Pinpoint the cell where the given text exists, returning its [x, y] midpoint coordinate. 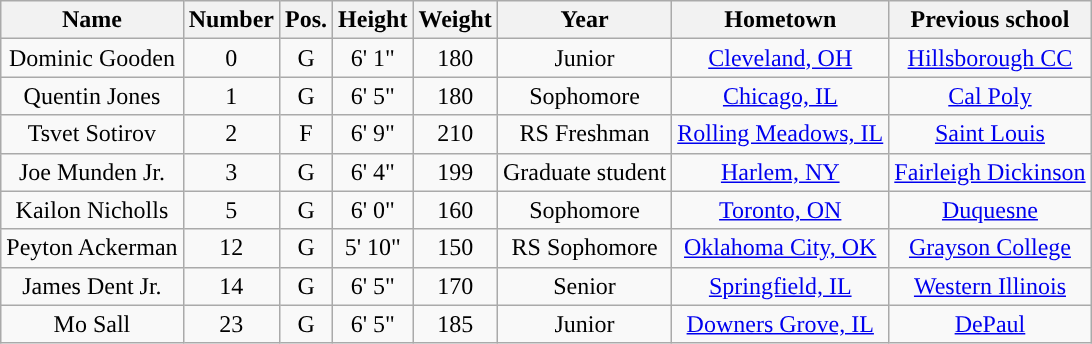
Pos. [306, 20]
3 [231, 172]
Weight [455, 20]
150 [455, 248]
Height [373, 20]
Toronto, ON [780, 210]
Quentin Jones [92, 96]
5' 10" [373, 248]
F [306, 134]
6' 4" [373, 172]
Graduate student [584, 172]
Duquesne [990, 210]
Dominic Gooden [92, 58]
Year [584, 20]
1 [231, 96]
6' 9" [373, 134]
Grayson College [990, 248]
Fairleigh Dickinson [990, 172]
RS Sophomore [584, 248]
Name [92, 20]
5 [231, 210]
Kailon Nicholls [92, 210]
Joe Munden Jr. [92, 172]
23 [231, 324]
DePaul [990, 324]
Peyton Ackerman [92, 248]
6' 1" [373, 58]
Cleveland, OH [780, 58]
Rolling Meadows, IL [780, 134]
Chicago, IL [780, 96]
Cal Poly [990, 96]
Downers Grove, IL [780, 324]
14 [231, 286]
Mo Sall [92, 324]
James Dent Jr. [92, 286]
Hometown [780, 20]
185 [455, 324]
Western Illinois [990, 286]
Oklahoma City, OK [780, 248]
Harlem, NY [780, 172]
170 [455, 286]
199 [455, 172]
210 [455, 134]
6' 0" [373, 210]
Tsvet Sotirov [92, 134]
Hillsborough CC [990, 58]
160 [455, 210]
0 [231, 58]
Previous school [990, 20]
2 [231, 134]
12 [231, 248]
Number [231, 20]
Saint Louis [990, 134]
Springfield, IL [780, 286]
RS Freshman [584, 134]
Senior [584, 286]
